Locate the cell with the specified text and output its (X, Y) center coordinate. 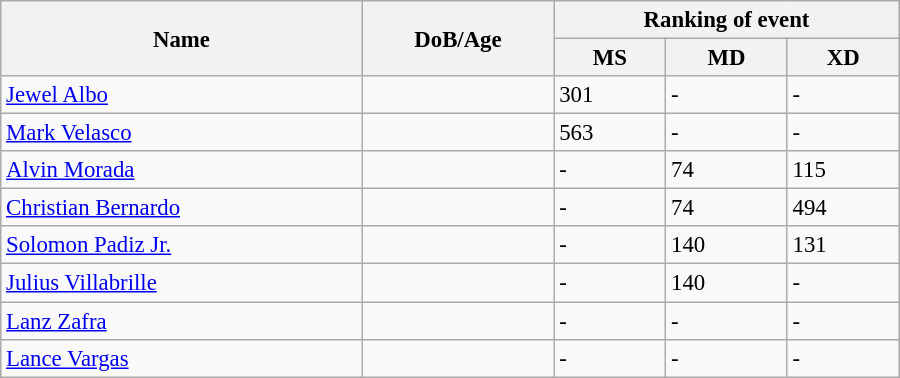
115 (843, 170)
Ranking of event (726, 20)
XD (843, 58)
MD (726, 58)
301 (610, 95)
Name (182, 38)
Jewel Albo (182, 95)
494 (843, 208)
Lance Vargas (182, 358)
Julius Villabrille (182, 283)
Lanz Zafra (182, 321)
Solomon Padiz Jr. (182, 245)
131 (843, 245)
MS (610, 58)
Mark Velasco (182, 133)
Christian Bernardo (182, 208)
Alvin Morada (182, 170)
DoB/Age (458, 38)
563 (610, 133)
